Scan for the cell matching the given text and deliver its (X, Y) coordinate at center. 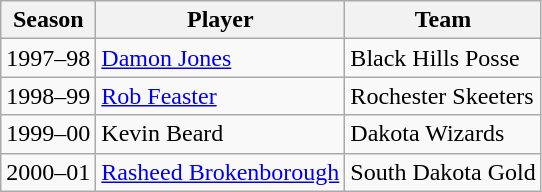
Black Hills Posse (443, 58)
1999–00 (48, 134)
South Dakota Gold (443, 172)
Season (48, 20)
Player (220, 20)
Rochester Skeeters (443, 96)
Kevin Beard (220, 134)
Rasheed Brokenborough (220, 172)
Dakota Wizards (443, 134)
Team (443, 20)
Damon Jones (220, 58)
2000–01 (48, 172)
Rob Feaster (220, 96)
1997–98 (48, 58)
1998–99 (48, 96)
